Capture the cell that displays the provided text and extract its [X, Y] central coordinate. 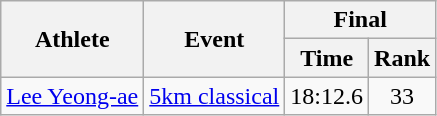
5km classical [214, 96]
18:12.6 [327, 96]
33 [402, 96]
Rank [402, 58]
Athlete [72, 39]
Time [327, 58]
Final [360, 20]
Lee Yeong-ae [72, 96]
Event [214, 39]
